Identify which cell holds the provided text, then report its [X, Y] central coordinate. 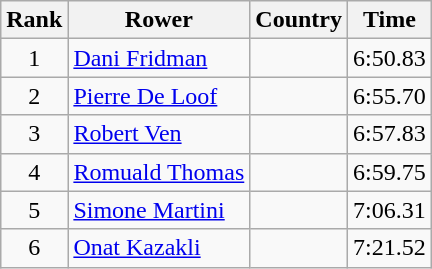
4 [34, 172]
Pierre De Loof [159, 96]
6 [34, 248]
Dani Fridman [159, 58]
Rank [34, 20]
6:55.70 [390, 96]
7:06.31 [390, 210]
Simone Martini [159, 210]
Onat Kazakli [159, 248]
Time [390, 20]
6:57.83 [390, 134]
6:50.83 [390, 58]
6:59.75 [390, 172]
3 [34, 134]
Country [299, 20]
Rower [159, 20]
Romuald Thomas [159, 172]
2 [34, 96]
7:21.52 [390, 248]
1 [34, 58]
Robert Ven [159, 134]
5 [34, 210]
